Output the [x, y] coordinate of the center of the cell containing the given text.  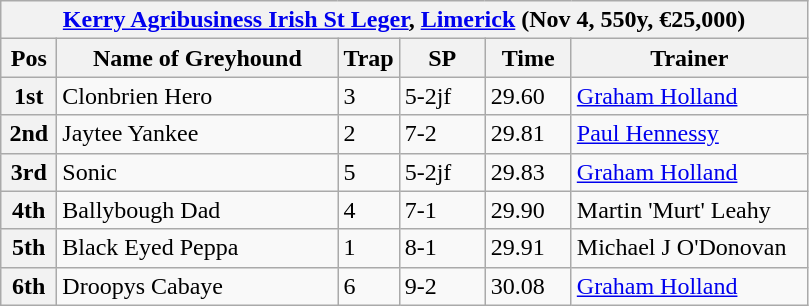
7-1 [442, 210]
Clonbrien Hero [198, 96]
6 [368, 286]
Name of Greyhound [198, 58]
2nd [29, 134]
Pos [29, 58]
Michael J O'Donovan [689, 248]
1 [368, 248]
Martin 'Murt' Leahy [689, 210]
1st [29, 96]
30.08 [528, 286]
29.81 [528, 134]
4 [368, 210]
29.60 [528, 96]
Trainer [689, 58]
8-1 [442, 248]
Jaytee Yankee [198, 134]
Droopys Cabaye [198, 286]
SP [442, 58]
2 [368, 134]
6th [29, 286]
29.90 [528, 210]
29.83 [528, 172]
4th [29, 210]
3 [368, 96]
3rd [29, 172]
Black Eyed Peppa [198, 248]
9-2 [442, 286]
Trap [368, 58]
5 [368, 172]
7-2 [442, 134]
Ballybough Dad [198, 210]
5th [29, 248]
Sonic [198, 172]
29.91 [528, 248]
Paul Hennessy [689, 134]
Time [528, 58]
Kerry Agribusiness Irish St Leger, Limerick (Nov 4, 550y, €25,000) [404, 20]
